Return the [x, y] coordinate for the center point of the cell that contains the specified text.  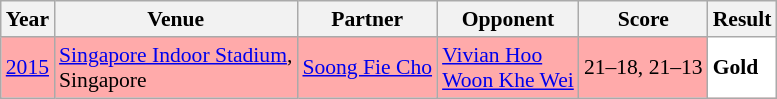
Vivian Hoo Woon Khe Wei [508, 68]
Result [742, 19]
21–18, 21–13 [644, 68]
Opponent [508, 19]
Partner [367, 19]
Soong Fie Cho [367, 68]
Venue [176, 19]
2015 [28, 68]
Gold [742, 68]
Year [28, 19]
Singapore Indoor Stadium,Singapore [176, 68]
Score [644, 19]
